Extract the (x, y) coordinate from the center of the cell holding the provided text.  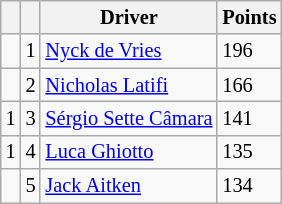
134 (249, 186)
3 (31, 118)
166 (249, 85)
135 (249, 152)
Luca Ghiotto (128, 152)
141 (249, 118)
Nicholas Latifi (128, 85)
Sérgio Sette Câmara (128, 118)
Nyck de Vries (128, 51)
196 (249, 51)
4 (31, 152)
Jack Aitken (128, 186)
5 (31, 186)
Driver (128, 17)
Points (249, 17)
2 (31, 85)
